Pinpoint the cell where the given text exists, returning its [x, y] midpoint coordinate. 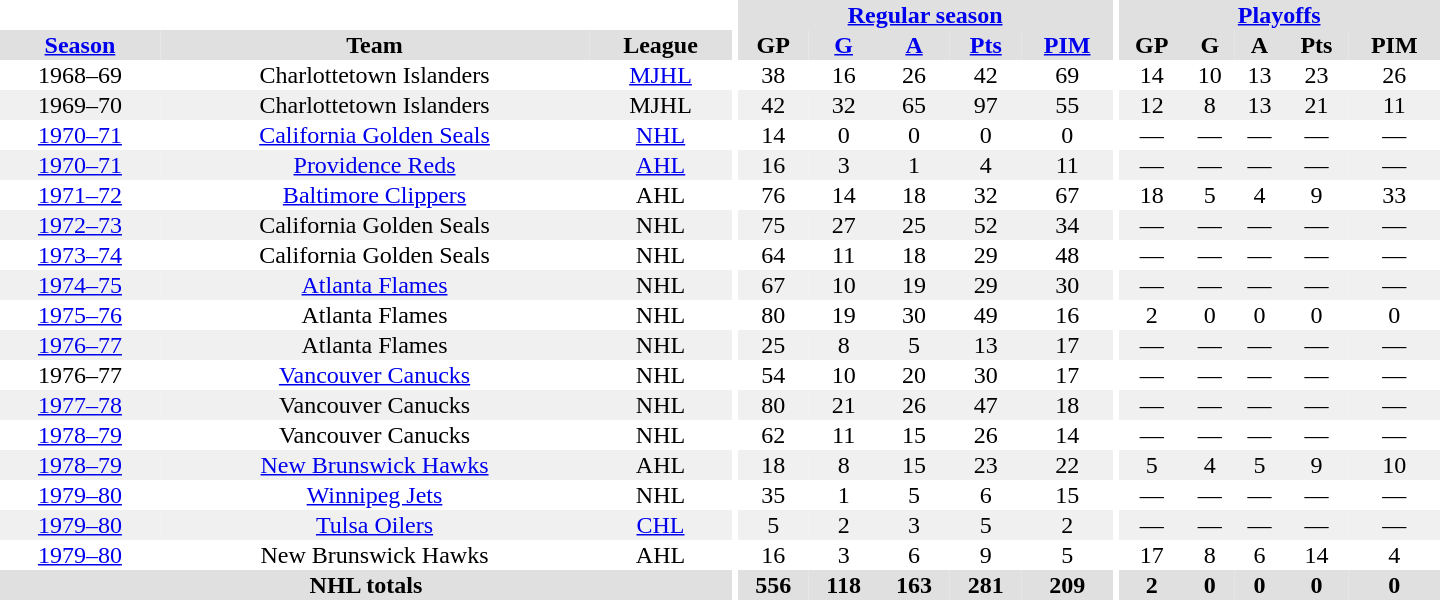
Tulsa Oilers [374, 525]
34 [1068, 225]
1977–78 [80, 405]
Season [80, 45]
1973–74 [80, 255]
1972–73 [80, 225]
75 [773, 225]
1971–72 [80, 195]
33 [1394, 195]
Team [374, 45]
22 [1068, 465]
48 [1068, 255]
Winnipeg Jets [374, 495]
64 [773, 255]
12 [1152, 105]
65 [914, 105]
Baltimore Clippers [374, 195]
118 [844, 585]
49 [986, 315]
27 [844, 225]
54 [773, 375]
1975–76 [80, 315]
62 [773, 435]
1968–69 [80, 75]
1974–75 [80, 285]
55 [1068, 105]
Playoffs [1279, 15]
20 [914, 375]
69 [1068, 75]
1969–70 [80, 105]
97 [986, 105]
76 [773, 195]
League [660, 45]
Providence Reds [374, 165]
556 [773, 585]
209 [1068, 585]
281 [986, 585]
35 [773, 495]
163 [914, 585]
38 [773, 75]
47 [986, 405]
52 [986, 225]
NHL totals [366, 585]
CHL [660, 525]
Regular season [924, 15]
